Capture the cell that displays the provided text and extract its (X, Y) central coordinate. 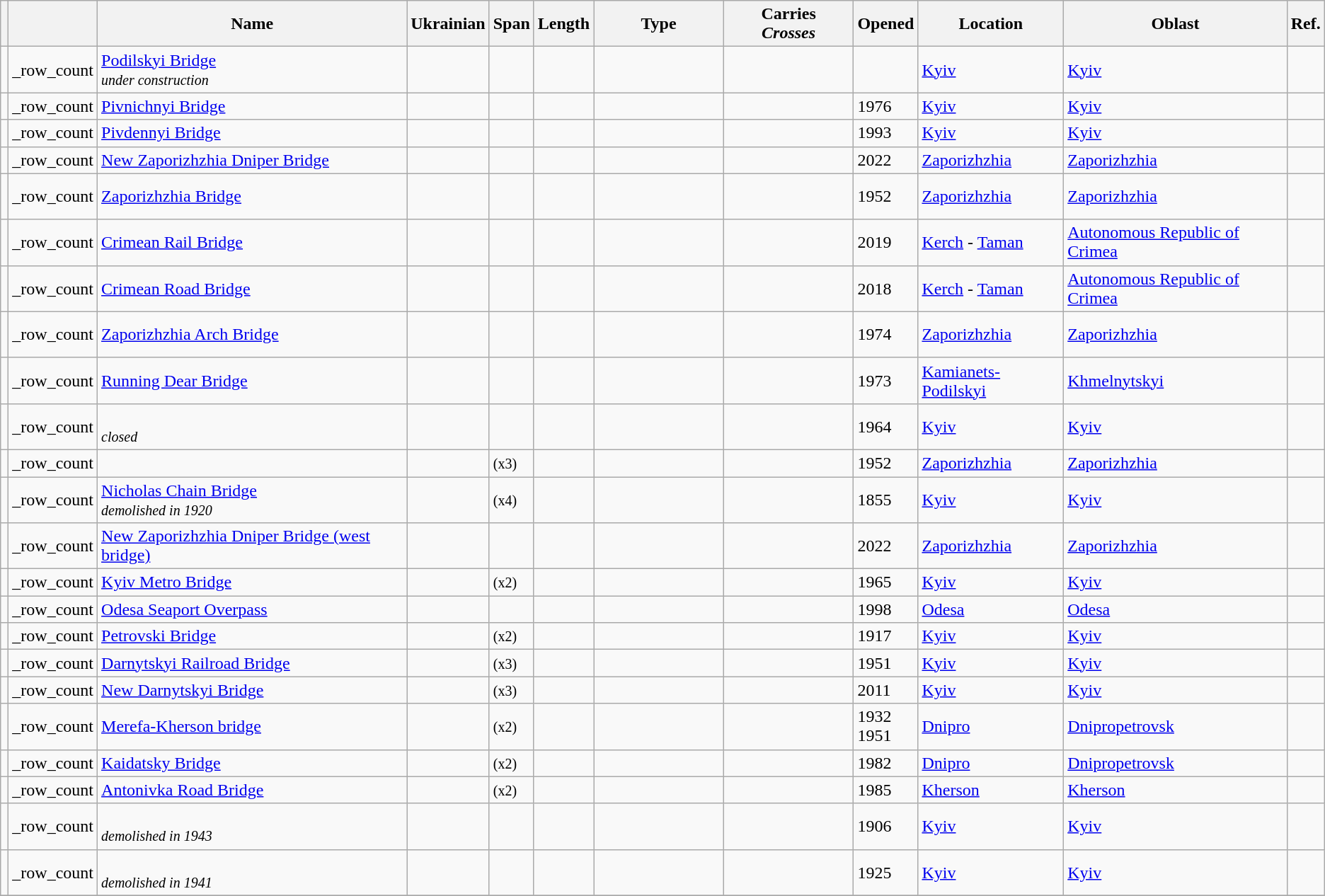
1925 (886, 872)
Odesa Seaport Overpass (252, 609)
Kyiv Metro Bridge (252, 582)
Darnytskyi Railroad Bridge (252, 663)
2011 (886, 690)
2018 (886, 289)
1917 (886, 636)
Petrovski Bridge (252, 636)
demolished in 1941 (252, 872)
Pivnichnyi Bridge (252, 106)
1993 (886, 133)
2019 (886, 242)
Type (659, 24)
Opened (886, 24)
1964 (886, 426)
CarriesCrosses (788, 24)
Span (511, 24)
New Darnytskyi Bridge (252, 690)
closed (252, 426)
Kaidatsky Bridge (252, 763)
Nicholas Chain Bridgedemolished in 1920 (252, 500)
Oblast (1175, 24)
1974 (886, 334)
1965 (886, 582)
1951 (886, 663)
Zaporizhzhia Arch Bridge (252, 334)
Pivdennyi Bridge (252, 133)
1976 (886, 106)
Zaporizhzhia Bridge (252, 197)
Crimean Road Bridge (252, 289)
Ukrainian (448, 24)
Antonivka Road Bridge (252, 790)
(x4) (511, 500)
Name (252, 24)
New Zaporizhzhia Dniper Bridge (252, 160)
1985 (886, 790)
Khmelnytskyi (1175, 381)
Ref. (1305, 24)
Kamianets-Podilskyi (991, 381)
1998 (886, 609)
1906 (886, 827)
Length (563, 24)
Podilskyi Bridgeunder construction (252, 69)
1973 (886, 381)
1982 (886, 763)
New Zaporizhzhia Dniper Bridge (west bridge) (252, 546)
19321951 (886, 726)
Location (991, 24)
Crimean Rail Bridge (252, 242)
1855 (886, 500)
Merefa-Kherson bridge (252, 726)
Running Dear Bridge (252, 381)
demolished in 1943 (252, 827)
